From the cell containing the given text, extract its center point as [X, Y] coordinate. 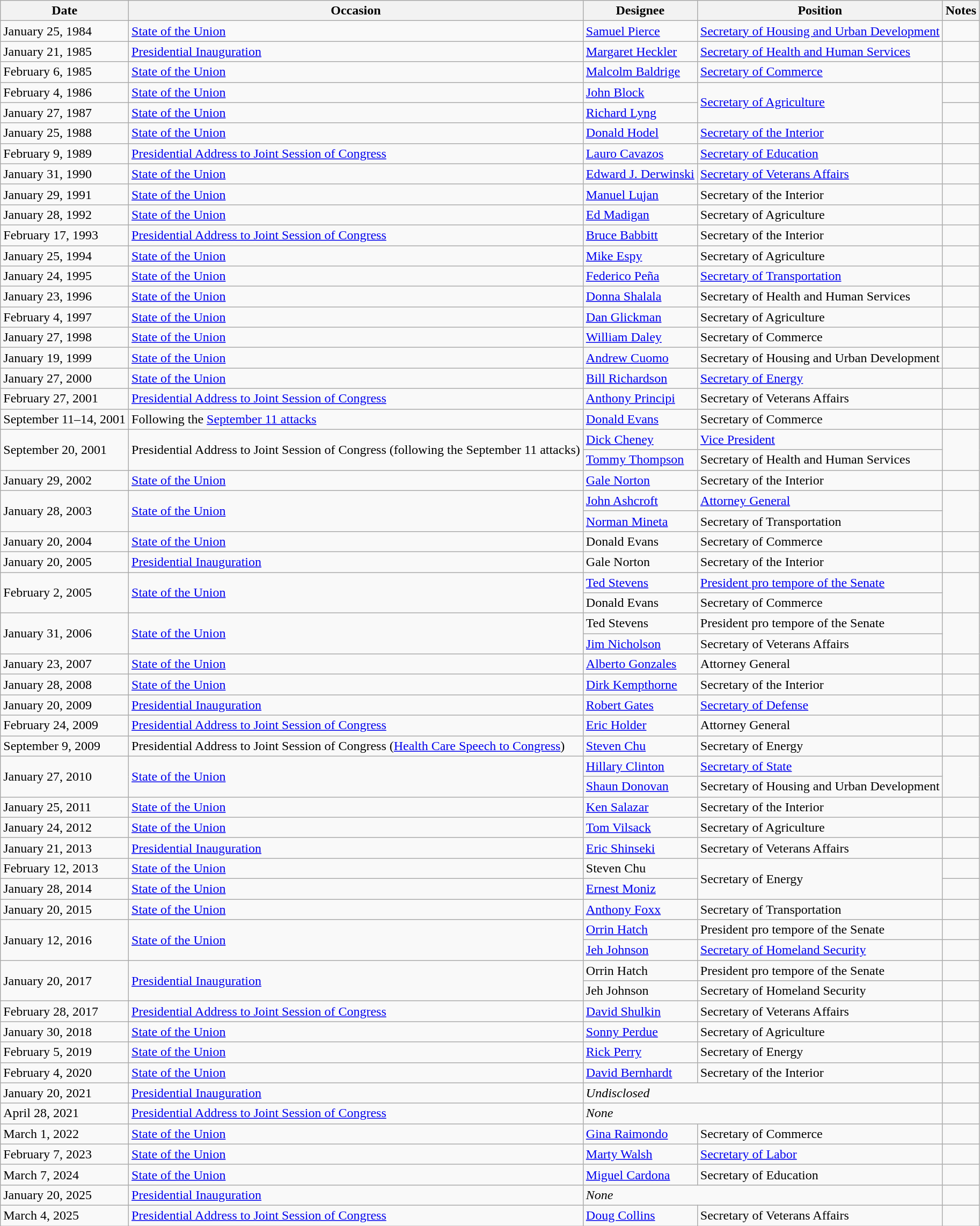
March 7, 2024 [64, 1174]
Margaret Heckler [640, 52]
Secretary of Defense [820, 705]
Shaun Donovan [640, 787]
Jim Nicholson [640, 644]
January 23, 2007 [64, 664]
January 21, 1985 [64, 52]
Robert Gates [640, 705]
February 4, 1997 [64, 317]
Dick Cheney [640, 439]
Following the September 11 attacks [356, 419]
Doug Collins [640, 1215]
Anthony Principi [640, 399]
Andrew Cuomo [640, 358]
William Daley [640, 337]
Bill Richardson [640, 378]
Mike Espy [640, 256]
Hillary Clinton [640, 766]
September 11–14, 2001 [64, 419]
April 28, 2021 [64, 1113]
Vice President [820, 439]
January 25, 1994 [64, 256]
January 12, 2016 [64, 940]
Manuel Lujan [640, 194]
Donna Shalala [640, 297]
Ed Madigan [640, 215]
January 20, 2021 [64, 1093]
Lauro Cavazos [640, 153]
February 4, 2020 [64, 1073]
Gina Raimondo [640, 1134]
February 7, 2023 [64, 1154]
Presidential Address to Joint Session of Congress (Health Care Speech to Congress) [356, 746]
Tommy Thompson [640, 460]
January 31, 2006 [64, 634]
February 4, 1986 [64, 92]
Position [820, 11]
January 28, 2003 [64, 511]
September 9, 2009 [64, 746]
Donald Hodel [640, 133]
January 19, 1999 [64, 358]
John Block [640, 92]
January 29, 1991 [64, 194]
Norman Mineta [640, 521]
Richard Lyng [640, 113]
Dan Glickman [640, 317]
January 27, 2010 [64, 776]
Eric Shinseki [640, 848]
Ernest Moniz [640, 889]
March 4, 2025 [64, 1215]
January 20, 2005 [64, 562]
February 6, 1985 [64, 72]
January 20, 2009 [64, 705]
Dirk Kempthorne [640, 685]
February 5, 2019 [64, 1052]
January 24, 2012 [64, 827]
January 24, 1995 [64, 276]
Rick Perry [640, 1052]
February 27, 2001 [64, 399]
Secretary of Labor [820, 1154]
John Ashcroft [640, 501]
David Bernhardt [640, 1073]
Presidential Address to Joint Session of Congress (following the September 11 attacks) [356, 450]
Ken Salazar [640, 807]
Anthony Foxx [640, 909]
Undisclosed [763, 1093]
January 25, 1988 [64, 133]
Miguel Cardona [640, 1174]
January 20, 2025 [64, 1195]
January 21, 2013 [64, 848]
Malcolm Baldrige [640, 72]
January 31, 1990 [64, 174]
Alberto Gonzales [640, 664]
January 27, 2000 [64, 378]
January 27, 1987 [64, 113]
Date [64, 11]
Bruce Babbitt [640, 235]
David Shulkin [640, 1011]
February 28, 2017 [64, 1011]
February 12, 2013 [64, 868]
Marty Walsh [640, 1154]
January 27, 1998 [64, 337]
January 28, 2008 [64, 685]
Notes [961, 11]
February 24, 2009 [64, 725]
March 1, 2022 [64, 1134]
January 28, 2014 [64, 889]
January 30, 2018 [64, 1032]
Secretary of State [820, 766]
January 23, 1996 [64, 297]
January 25, 2011 [64, 807]
January 28, 1992 [64, 215]
Samuel Pierce [640, 31]
January 25, 1984 [64, 31]
January 20, 2004 [64, 541]
Occasion [356, 11]
January 29, 2002 [64, 480]
Tom Vilsack [640, 827]
Designee [640, 11]
February 17, 1993 [64, 235]
September 20, 2001 [64, 450]
Edward J. Derwinski [640, 174]
Eric Holder [640, 725]
Sonny Perdue [640, 1032]
February 2, 2005 [64, 592]
January 20, 2015 [64, 909]
January 20, 2017 [64, 981]
Federico Peña [640, 276]
February 9, 1989 [64, 153]
